Determine the [X, Y] coordinate at the center of the cell enclosing the given text.  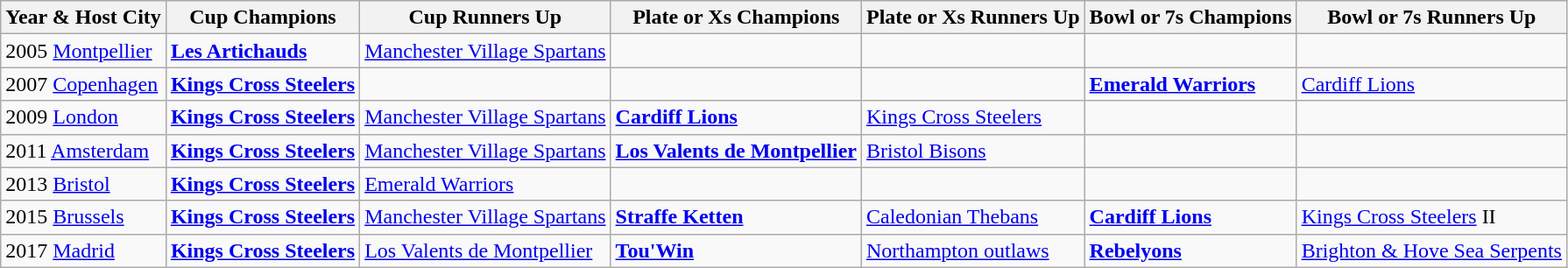
Plate or Xs Champions [736, 18]
2007 Copenhagen [84, 84]
Les Artichauds [263, 51]
2009 London [84, 117]
2005 Montpellier [84, 51]
Plate or Xs Runners Up [972, 18]
Northampton outlaws [972, 250]
2015 Brussels [84, 217]
Rebelyons [1190, 250]
Caledonian Thebans [972, 217]
Year & Host City [84, 18]
Straffe Ketten [736, 217]
2013 Bristol [84, 184]
Bristol Bisons [972, 151]
Bowl or 7s Champions [1190, 18]
Brighton & Hove Sea Serpents [1431, 250]
Kings Cross Steelers II [1431, 217]
Bowl or 7s Runners Up [1431, 18]
Cup Champions [263, 18]
Tou'Win [736, 250]
2011 Amsterdam [84, 151]
Cup Runners Up [485, 18]
2017 Madrid [84, 250]
